Search for the cell housing the specified text and yield its (x, y) center coordinate. 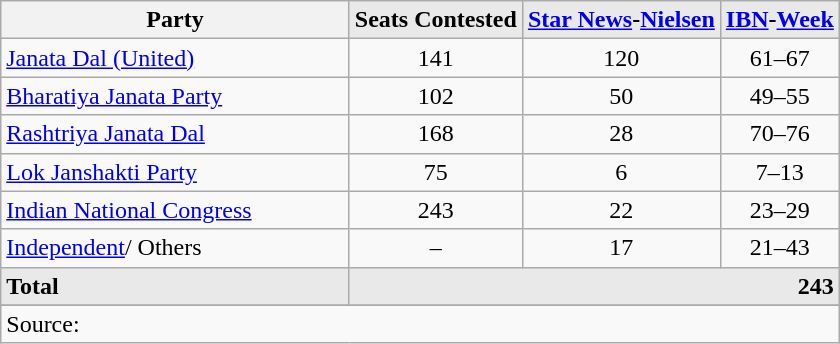
49–55 (780, 96)
Party (176, 20)
120 (621, 58)
Star News-Nielsen (621, 20)
Rashtriya Janata Dal (176, 134)
17 (621, 248)
168 (436, 134)
50 (621, 96)
IBN-Week (780, 20)
28 (621, 134)
61–67 (780, 58)
Bharatiya Janata Party (176, 96)
141 (436, 58)
Indian National Congress (176, 210)
70–76 (780, 134)
7–13 (780, 172)
21–43 (780, 248)
Total (176, 286)
Source: (420, 324)
Lok Janshakti Party (176, 172)
6 (621, 172)
Janata Dal (United) (176, 58)
Seats Contested (436, 20)
23–29 (780, 210)
22 (621, 210)
75 (436, 172)
– (436, 248)
Independent/ Others (176, 248)
102 (436, 96)
